Capture the cell that displays the provided text and extract its (x, y) central coordinate. 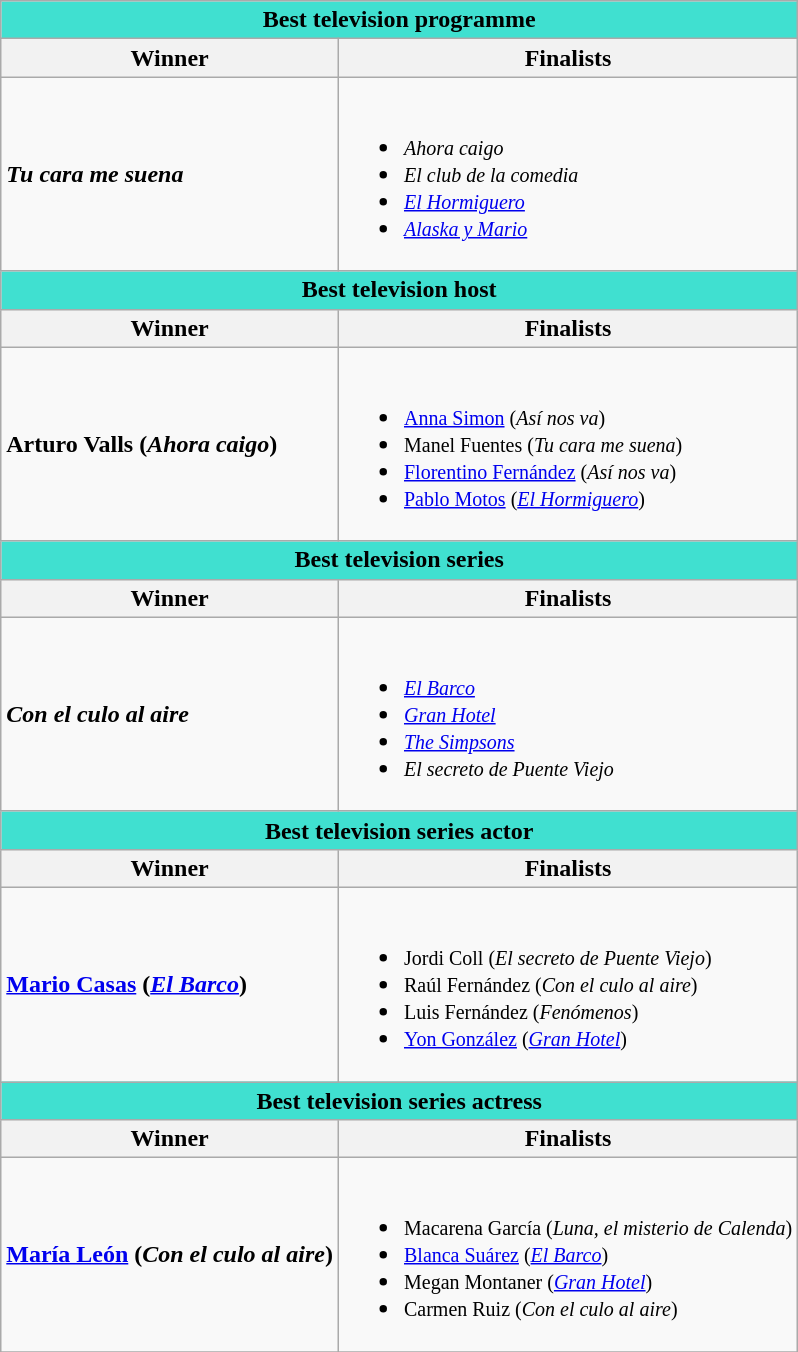
Macarena García (Luna, el misterio de Calenda)Blanca Suárez (El Barco)Megan Montaner (Gran Hotel)Carmen Ruiz (Con el culo al aire) (568, 1255)
Arturo Valls (Ahora caigo) (170, 444)
Best television series actress (400, 1101)
Best television series actor (400, 830)
Ahora caigoEl club de la comediaEl HormigueroAlaska y Mario (568, 174)
Anna Simon (Así nos va)Manel Fuentes (Tu cara me suena)Florentino Fernández (Así nos va)Pablo Motos (El Hormiguero) (568, 444)
María León (Con el culo al aire) (170, 1255)
Jordi Coll (El secreto de Puente Viejo)Raúl Fernández (Con el culo al aire)Luis Fernández (Fenómenos)Yon González (Gran Hotel) (568, 984)
Best television series (400, 560)
Con el culo al aire (170, 714)
Best television programme (400, 20)
Mario Casas (El Barco) (170, 984)
El BarcoGran HotelThe SimpsonsEl secreto de Puente Viejo (568, 714)
Best television host (400, 290)
Tu cara me suena (170, 174)
